Find where the given text appears and provide that cell's center as (x, y) coordinate. 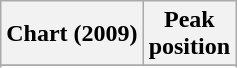
Chart (2009) (72, 34)
Peak position (189, 34)
